Search for the cell housing the specified text and yield its [x, y] center coordinate. 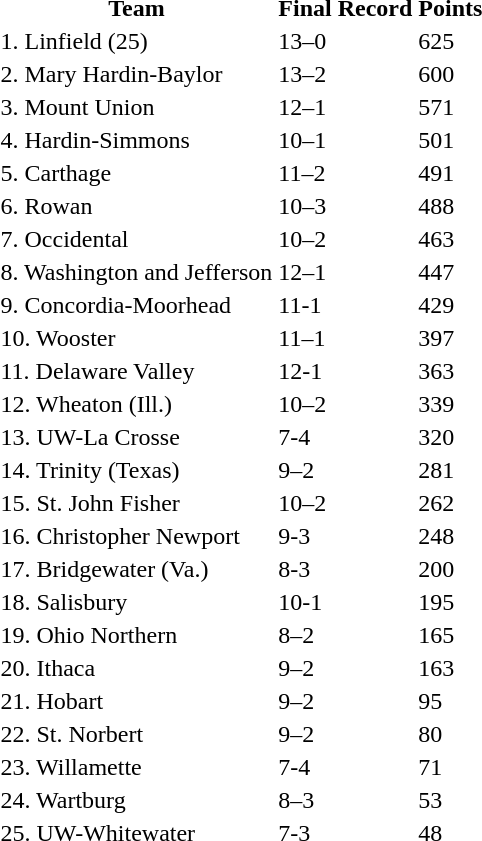
8–2 [346, 635]
8-3 [346, 569]
8–3 [346, 800]
11–2 [346, 173]
9-3 [346, 536]
11-1 [346, 305]
10-1 [346, 602]
10–3 [346, 206]
13–0 [346, 41]
12-1 [346, 371]
10–1 [346, 140]
11–1 [346, 338]
13–2 [346, 74]
